Determine the (x, y) coordinate at the center of the cell enclosing the given text.  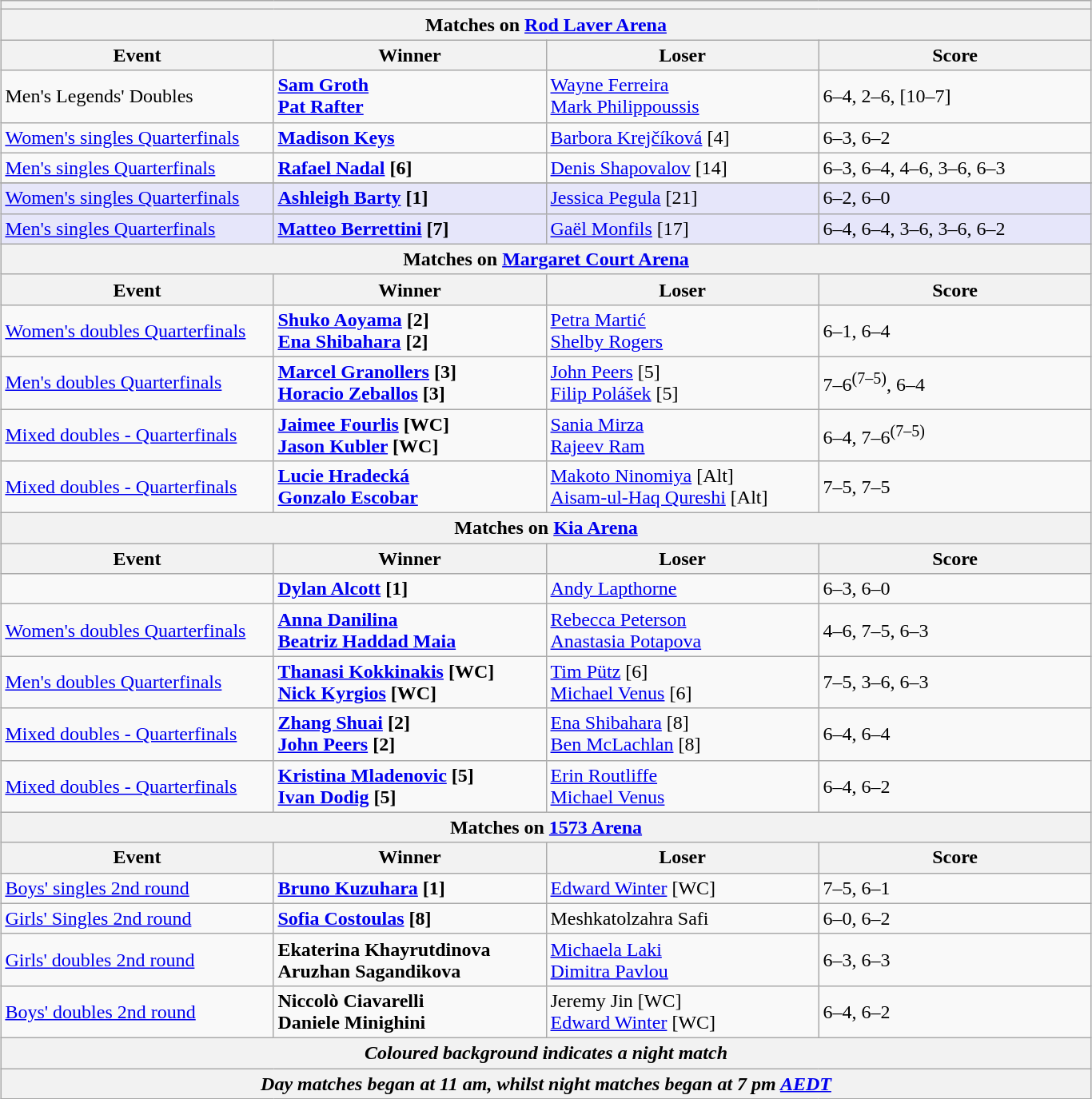
Ashleigh Barty [1] (409, 198)
Thanasi Kokkinakis [WC] Nick Kyrgios [WC] (409, 683)
6–3, 6–3 (955, 959)
Boys' singles 2nd round (137, 888)
Denis Shapovalov [14] (683, 168)
Jessica Pegula [21] (683, 198)
6–4, 6–4 (955, 734)
Jaimee Fourlis [WC] Jason Kubler [WC] (409, 435)
Sania Mirza Rajeev Ram (683, 435)
Boys' doubles 2nd round (137, 1012)
Dylan Alcott [1] (409, 589)
Madison Keys (409, 137)
Rafael Nadal [6] (409, 168)
Makoto Ninomiya [Alt] Aisam-ul-Haq Qureshi [Alt] (683, 488)
Girls' doubles 2nd round (137, 959)
John Peers [5] Filip Polášek [5] (683, 382)
7–5, 3–6, 6–3 (955, 683)
Barbora Krejčíková [4] (683, 137)
Coloured background indicates a night match (546, 1053)
Matches on 1573 Arena (546, 827)
6–4, 7–6(7–5) (955, 435)
Day matches began at 11 am, whilst night matches began at 7 pm AEDT (546, 1083)
Zhang Shuai [2] John Peers [2] (409, 734)
Matches on Rod Laver Arena (546, 25)
6–1, 6–4 (955, 331)
Matteo Berrettini [7] (409, 229)
Lucie Hradecká Gonzalo Escobar (409, 488)
6–4, 2–6, [10–7] (955, 96)
Michaela Laki Dimitra Pavlou (683, 959)
Petra Martić Shelby Rogers (683, 331)
6–3, 6–4, 4–6, 3–6, 6–3 (955, 168)
Jeremy Jin [WC] Edward Winter [WC] (683, 1012)
Niccolò Ciavarelli Daniele Minighini (409, 1012)
6–0, 6–2 (955, 918)
7–5, 7–5 (955, 488)
4–6, 7–5, 6–3 (955, 630)
Erin Routliffe Michael Venus (683, 786)
Matches on Kia Arena (546, 528)
Ena Shibahara [8] Ben McLachlan [8] (683, 734)
Anna Danilina Beatriz Haddad Maia (409, 630)
Andy Lapthorne (683, 589)
Meshkatolzahra Safi (683, 918)
Bruno Kuzuhara [1] (409, 888)
Men's Legends' Doubles (137, 96)
Tim Pütz [6] Michael Venus [6] (683, 683)
Shuko Aoyama [2] Ena Shibahara [2] (409, 331)
6–3, 6–2 (955, 137)
6–4, 6–4, 3–6, 3–6, 6–2 (955, 229)
7–5, 6–1 (955, 888)
Marcel Granollers [3] Horacio Zeballos [3] (409, 382)
Ekaterina Khayrutdinova Aruzhan Sagandikova (409, 959)
6–3, 6–0 (955, 589)
Kristina Mladenovic [5] Ivan Dodig [5] (409, 786)
6–2, 6–0 (955, 198)
Girls' Singles 2nd round (137, 918)
Gaël Monfils [17] (683, 229)
Matches on Margaret Court Arena (546, 259)
7–6(7–5), 6–4 (955, 382)
Sofia Costoulas [8] (409, 918)
Edward Winter [WC] (683, 888)
Wayne Ferreira Mark Philippoussis (683, 96)
Rebecca Peterson Anastasia Potapova (683, 630)
Sam Groth Pat Rafter (409, 96)
